Identify which cell holds the provided text, then report its [X, Y] central coordinate. 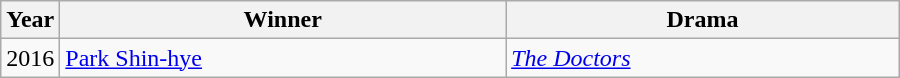
Winner [283, 20]
Park Shin-hye [283, 58]
2016 [30, 58]
Year [30, 20]
Drama [703, 20]
The Doctors [703, 58]
